Pinpoint the cell where the given text exists, returning its (x, y) midpoint coordinate. 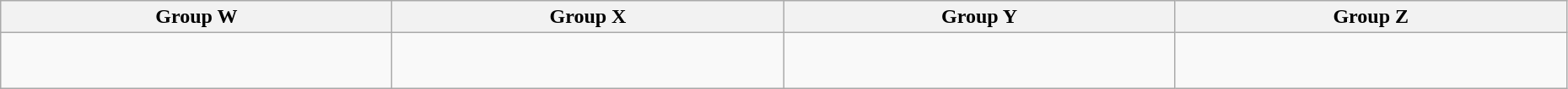
Group Z (1371, 17)
Group Y (979, 17)
Group X (588, 17)
Group W (197, 17)
